Detect which cell encompasses the target text, then output its [X, Y] center coordinate. 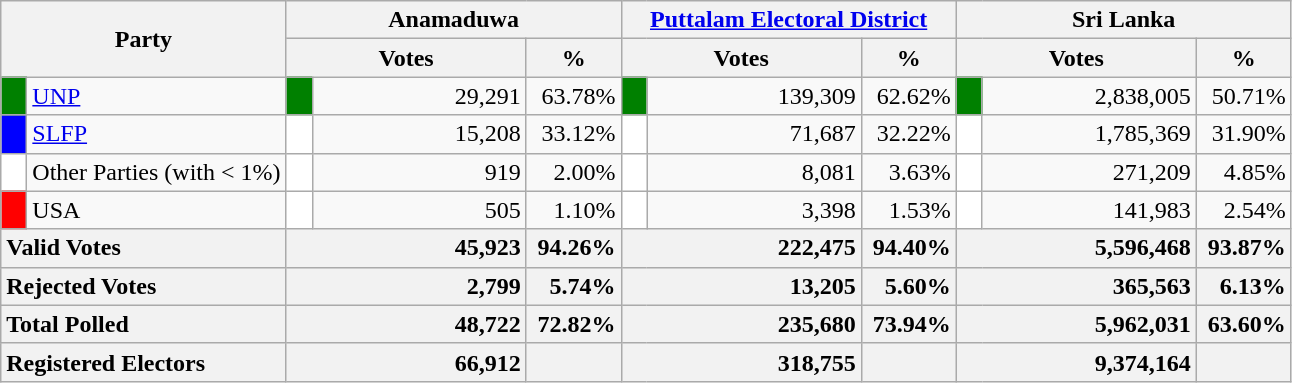
2,838,005 [1089, 96]
139,309 [754, 96]
73.94% [908, 324]
1.10% [574, 210]
33.12% [574, 134]
Party [144, 39]
2,799 [406, 286]
8,081 [754, 172]
48,722 [406, 324]
62.62% [908, 96]
66,912 [406, 362]
5,596,468 [1076, 248]
222,475 [741, 248]
5.60% [908, 286]
63.60% [1244, 324]
SLFP [156, 134]
3,398 [754, 210]
63.78% [574, 96]
9,374,164 [1076, 362]
Other Parties (with < 1%) [156, 172]
505 [419, 210]
31.90% [1244, 134]
UNP [156, 96]
32.22% [908, 134]
271,209 [1089, 172]
Total Polled [144, 324]
15,208 [419, 134]
72.82% [574, 324]
6.13% [1244, 286]
5.74% [574, 286]
919 [419, 172]
141,983 [1089, 210]
71,687 [754, 134]
1,785,369 [1089, 134]
4.85% [1244, 172]
1.53% [908, 210]
94.40% [908, 248]
93.87% [1244, 248]
2.54% [1244, 210]
2.00% [574, 172]
Valid Votes [144, 248]
29,291 [419, 96]
94.26% [574, 248]
USA [156, 210]
13,205 [741, 286]
Registered Electors [144, 362]
Sri Lanka [1124, 20]
318,755 [741, 362]
Anamaduwa [454, 20]
45,923 [406, 248]
50.71% [1244, 96]
Rejected Votes [144, 286]
3.63% [908, 172]
365,563 [1076, 286]
235,680 [741, 324]
5,962,031 [1076, 324]
Puttalam Electoral District [788, 20]
